Return (X, Y) of the center of cell containing provided text 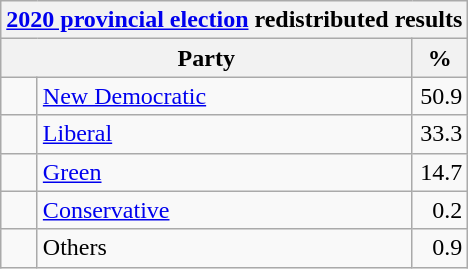
0.2 (440, 210)
14.7 (440, 172)
33.3 (440, 134)
2020 provincial election redistributed results (234, 20)
Green (224, 172)
% (440, 58)
Liberal (224, 134)
Conservative (224, 210)
New Democratic (224, 96)
0.9 (440, 248)
50.9 (440, 96)
Others (224, 248)
Party (206, 58)
